Provide the (x, y) coordinate of the cell's center where the given text is located.  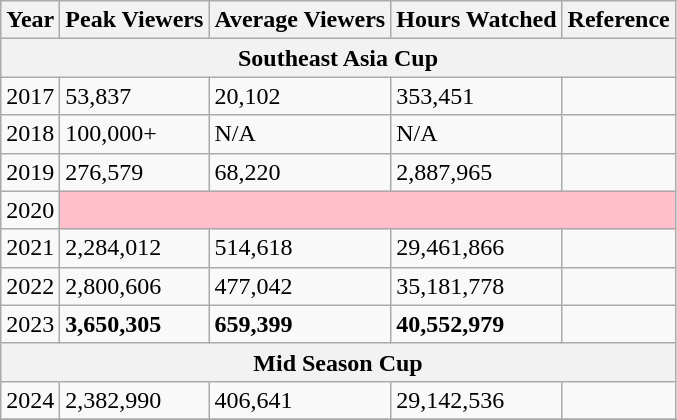
Mid Season Cup (338, 362)
659,399 (300, 324)
40,552,979 (476, 324)
Peak Viewers (134, 20)
100,000+ (134, 134)
2018 (30, 134)
35,181,778 (476, 286)
2,284,012 (134, 248)
3,650,305 (134, 324)
477,042 (300, 286)
2023 (30, 324)
29,142,536 (476, 400)
53,837 (134, 96)
2,800,606 (134, 286)
Southeast Asia Cup (338, 58)
2017 (30, 96)
2024 (30, 400)
Hours Watched (476, 20)
20,102 (300, 96)
29,461,866 (476, 248)
406,641 (300, 400)
2020 (30, 210)
2,887,965 (476, 172)
514,618 (300, 248)
Reference (618, 20)
276,579 (134, 172)
2,382,990 (134, 400)
353,451 (476, 96)
Year (30, 20)
Average Viewers (300, 20)
2021 (30, 248)
2022 (30, 286)
68,220 (300, 172)
2019 (30, 172)
